Extract the [x, y] coordinate from the center of the cell holding the provided text.  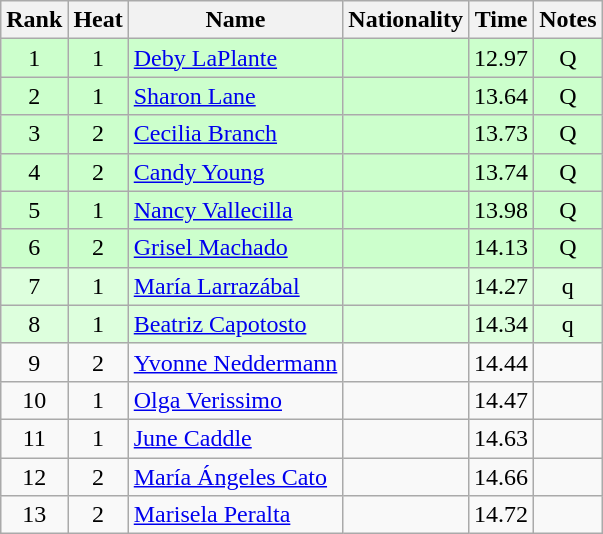
14.66 [502, 477]
Grisel Machado [236, 248]
12 [34, 477]
Cecilia Branch [236, 134]
3 [34, 134]
Rank [34, 20]
13.74 [502, 172]
10 [34, 400]
Nationality [406, 20]
13.64 [502, 96]
11 [34, 438]
5 [34, 210]
Deby LaPlante [236, 58]
Candy Young [236, 172]
4 [34, 172]
Beatriz Capotosto [236, 324]
Nancy Vallecilla [236, 210]
13.73 [502, 134]
14.63 [502, 438]
13 [34, 515]
13.98 [502, 210]
Heat [98, 20]
Time [502, 20]
Notes [568, 20]
Yvonne Neddermann [236, 362]
8 [34, 324]
14.47 [502, 400]
14.44 [502, 362]
Marisela Peralta [236, 515]
14.13 [502, 248]
Olga Verissimo [236, 400]
12.97 [502, 58]
14.72 [502, 515]
14.34 [502, 324]
June Caddle [236, 438]
9 [34, 362]
6 [34, 248]
Name [236, 20]
María Ángeles Cato [236, 477]
14.27 [502, 286]
Sharon Lane [236, 96]
7 [34, 286]
María Larrazábal [236, 286]
